Provide the (X, Y) coordinate of the cell's center where the given text is located.  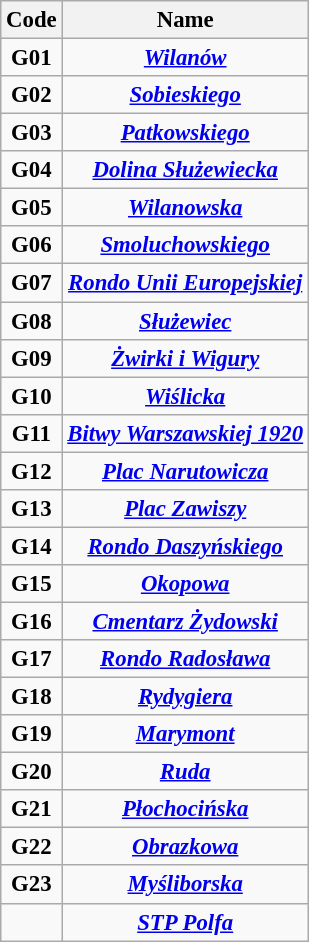
G19 (32, 734)
G22 (32, 847)
G03 (32, 133)
Dolina Służewiecka (185, 170)
Rondo Radosława (185, 659)
G01 (32, 58)
G17 (32, 659)
Rydygiera (185, 697)
G04 (32, 170)
STP Polfa (185, 922)
G11 (32, 433)
G21 (32, 809)
G10 (32, 396)
Ruda (185, 772)
Name (185, 20)
G16 (32, 621)
G18 (32, 697)
G08 (32, 321)
Smoluchowskiego (185, 245)
G07 (32, 283)
Marymont (185, 734)
G05 (32, 208)
Wilanowska (185, 208)
Sobieskiego (185, 95)
Wiślicka (185, 396)
Płochocińska (185, 809)
G13 (32, 509)
Obrazkowa (185, 847)
Plac Zawiszy (185, 509)
Wilanów (185, 58)
Rondo Unii Europejskiej (185, 283)
G09 (32, 358)
Myśliborska (185, 885)
Żwirki i Wigury (185, 358)
Plac Narutowicza (185, 471)
G12 (32, 471)
Bitwy Warszawskiej 1920 (185, 433)
G02 (32, 95)
Okopowa (185, 584)
G06 (32, 245)
Code (32, 20)
G23 (32, 885)
G20 (32, 772)
G14 (32, 546)
Patkowskiego (185, 133)
Służewiec (185, 321)
Cmentarz Żydowski (185, 621)
G15 (32, 584)
Rondo Daszyńskiego (185, 546)
